From the cell containing the given text, extract its center point as [x, y] coordinate. 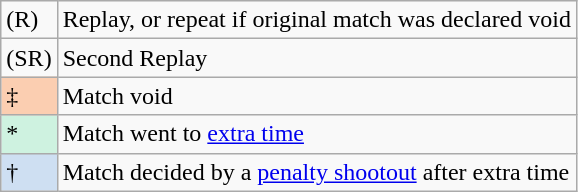
Match decided by a penalty shootout after extra time [316, 172]
Match went to extra time [316, 134]
Replay, or repeat if original match was declared void [316, 20]
(R) [29, 20]
Second Replay [316, 58]
† [29, 172]
* [29, 134]
(SR) [29, 58]
Match void [316, 96]
‡ [29, 96]
